Identify which cell holds the provided text, then report its [X, Y] central coordinate. 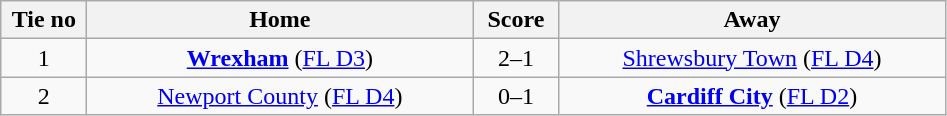
Tie no [44, 20]
Score [516, 20]
Away [752, 20]
2 [44, 96]
Shrewsbury Town (FL D4) [752, 58]
0–1 [516, 96]
2–1 [516, 58]
Cardiff City (FL D2) [752, 96]
Home [280, 20]
1 [44, 58]
Wrexham (FL D3) [280, 58]
Newport County (FL D4) [280, 96]
